Return the [X, Y] coordinate for the center point of the cell that contains the specified text.  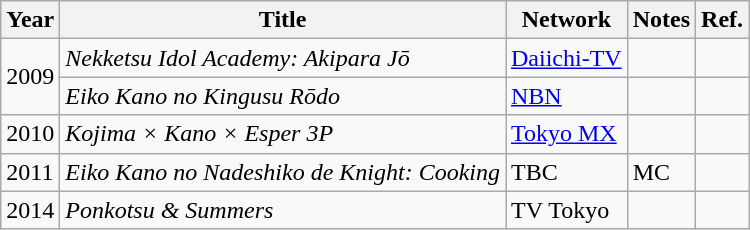
Kojima × Kano × Esper 3P [283, 134]
2011 [30, 172]
2009 [30, 77]
Ponkotsu & Summers [283, 210]
Network [567, 20]
Daiichi-TV [567, 58]
Tokyo MX [567, 134]
NBN [567, 96]
2010 [30, 134]
Eiko Kano no Kingusu Rōdo [283, 96]
Eiko Kano no Nadeshiko de Knight: Cooking [283, 172]
Year [30, 20]
Title [283, 20]
2014 [30, 210]
TBC [567, 172]
MC [661, 172]
Ref. [722, 20]
Nekketsu Idol Academy: Akipara Jō [283, 58]
TV Tokyo [567, 210]
Notes [661, 20]
